Output the [X, Y] coordinate of the center of the cell containing the given text.  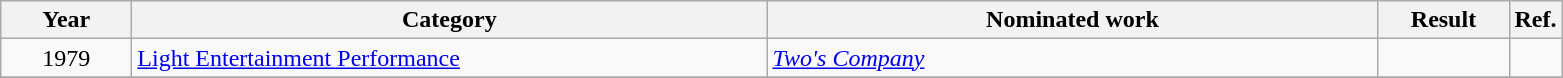
Ref. [1536, 20]
1979 [66, 58]
Nominated work [1072, 20]
Light Entertainment Performance [450, 58]
Two's Company [1072, 58]
Result [1444, 20]
Year [66, 20]
Category [450, 20]
